Return the [x, y] coordinate for the center point of the cell that contains the specified text.  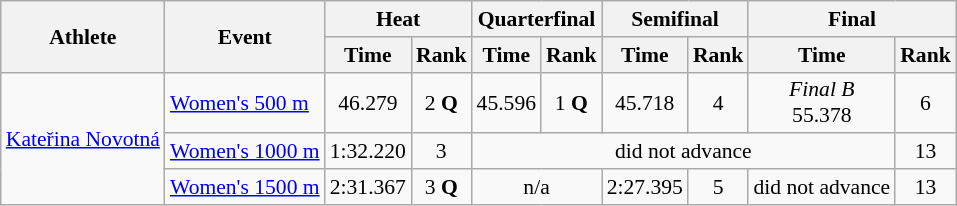
3 Q [442, 187]
6 [926, 102]
Women's 500 m [245, 102]
2:31.367 [368, 187]
2 Q [442, 102]
Semifinal [676, 19]
Final B55.378 [822, 102]
Final [852, 19]
Event [245, 36]
Athlete [83, 36]
2:27.395 [645, 187]
Women's 1500 m [245, 187]
4 [718, 102]
Kateřina Novotná [83, 138]
1 Q [572, 102]
3 [442, 152]
Quarterfinal [537, 19]
1:32.220 [368, 152]
45.718 [645, 102]
45.596 [506, 102]
5 [718, 187]
Women's 1000 m [245, 152]
Heat [398, 19]
n/a [537, 187]
46.279 [368, 102]
